Pinpoint the cell where the given text exists, returning its [X, Y] midpoint coordinate. 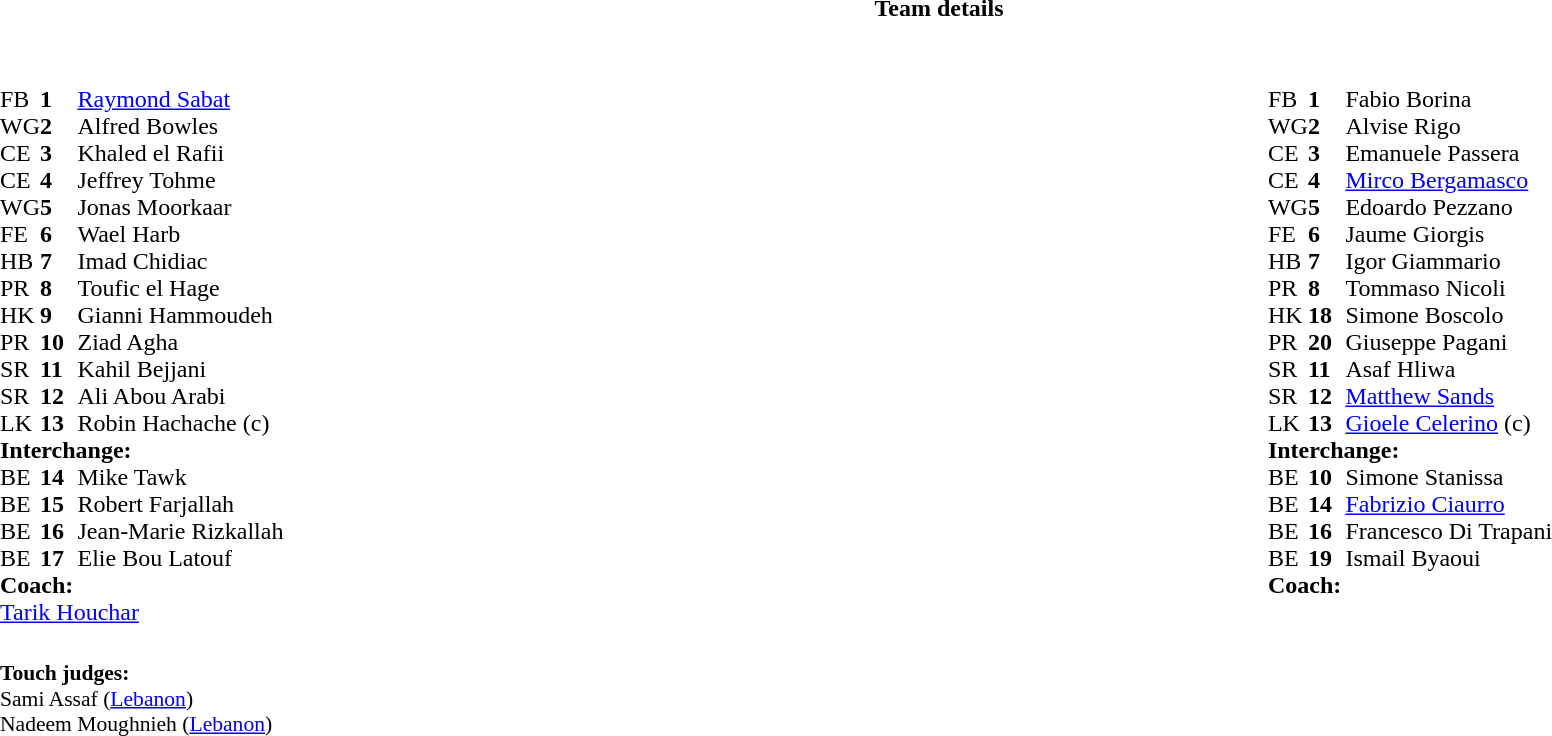
Jean-Marie Rizkallah [180, 532]
20 [1327, 342]
Wael Harb [180, 234]
Asaf Hliwa [1448, 370]
Ismail Byaoui [1448, 558]
Robert Farjallah [180, 504]
Francesco Di Trapani [1448, 532]
Simone Boscolo [1448, 316]
Gianni Hammoudeh [180, 316]
Imad Chidiac [180, 262]
Igor Giammario [1448, 262]
Toufic el Hage [180, 288]
Alvise Rigo [1448, 126]
Fabrizio Ciaurro [1448, 504]
Jeffrey Tohme [180, 180]
Robin Hachache (c) [180, 424]
Tommaso Nicoli [1448, 288]
Kahil Bejjani [180, 370]
Giuseppe Pagani [1448, 342]
Fabio Borina [1448, 100]
Khaled el Rafii [180, 154]
Emanuele Passera [1448, 154]
Matthew Sands [1448, 396]
Raymond Sabat [180, 100]
Gioele Celerino (c) [1448, 424]
Mirco Bergamasco [1448, 180]
Alfred Bowles [180, 126]
Jonas Moorkaar [180, 208]
Simone Stanissa [1448, 478]
15 [59, 504]
19 [1327, 558]
18 [1327, 316]
17 [59, 558]
9 [59, 316]
Ziad Agha [180, 342]
Tarik Houchar [142, 612]
Elie Bou Latouf [180, 558]
Mike Tawk [180, 478]
Ali Abou Arabi [180, 396]
Edoardo Pezzano [1448, 208]
Jaume Giorgis [1448, 234]
